Scan for the cell matching the given text and deliver its [X, Y] coordinate at center. 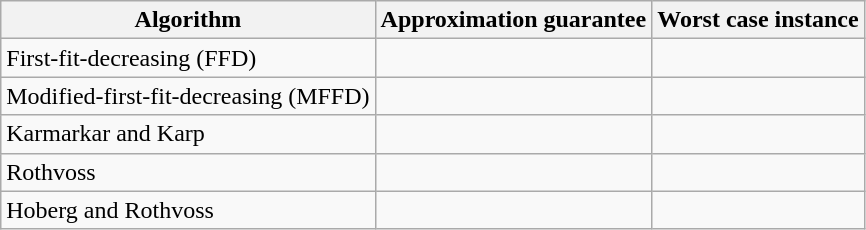
First-fit-decreasing (FFD) [188, 58]
Algorithm [188, 20]
Karmarkar and Karp [188, 134]
Rothvoss [188, 172]
Hoberg and Rothvoss [188, 210]
Worst case instance [758, 20]
Approximation guarantee [514, 20]
Modified-first-fit-decreasing (MFFD) [188, 96]
